Identify which cell holds the provided text, then report its (x, y) central coordinate. 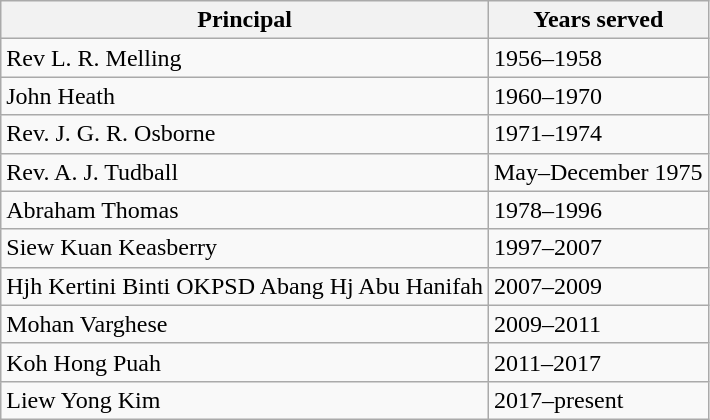
1960–1970 (598, 96)
Liew Yong Kim (245, 400)
1956–1958 (598, 58)
Hjh Kertini Binti OKPSD Abang Hj Abu Hanifah (245, 286)
2009–2011 (598, 324)
Rev. A. J. Tudball (245, 172)
1978–1996 (598, 210)
Years served (598, 20)
2017–present (598, 400)
John Heath (245, 96)
Koh Hong Puah (245, 362)
Principal (245, 20)
2007–2009 (598, 286)
Mohan Varghese (245, 324)
Siew Kuan Keasberry (245, 248)
Rev L. R. Melling (245, 58)
1971–1974 (598, 134)
Rev. J. G. R. Osborne (245, 134)
Abraham Thomas (245, 210)
May–December 1975 (598, 172)
2011–2017 (598, 362)
1997–2007 (598, 248)
